Search for the cell housing the specified text and yield its [x, y] center coordinate. 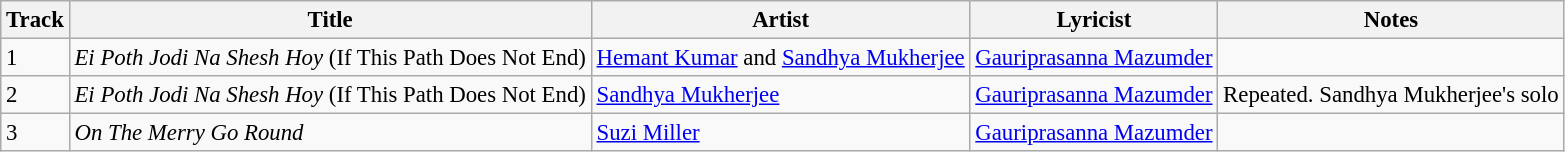
Repeated. Sandhya Mukherjee's solo [1391, 95]
Sandhya Mukherjee [780, 95]
Track [35, 20]
Suzi Miller [780, 133]
Title [330, 20]
Notes [1391, 20]
3 [35, 133]
On The Merry Go Round [330, 133]
1 [35, 58]
Artist [780, 20]
2 [35, 95]
Lyricist [1094, 20]
Hemant Kumar and Sandhya Mukherjee [780, 58]
